Return the (X, Y) coordinate for the center point of the cell that contains the specified text.  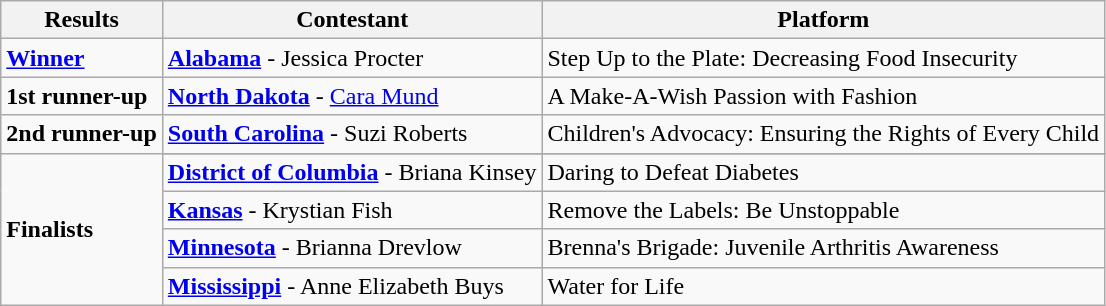
Daring to Defeat Diabetes (824, 172)
Contestant (352, 20)
A Make-A-Wish Passion with Fashion (824, 96)
Alabama - Jessica Procter (352, 58)
District of Columbia - Briana Kinsey (352, 172)
Water for Life (824, 286)
1st runner-up (82, 96)
Winner (82, 58)
Brenna's Brigade: Juvenile Arthritis Awareness (824, 248)
Minnesota - Brianna Drevlow (352, 248)
Platform (824, 20)
North Dakota - Cara Mund (352, 96)
Remove the Labels: Be Unstoppable (824, 210)
Finalists (82, 229)
Kansas - Krystian Fish (352, 210)
Mississippi - Anne Elizabeth Buys (352, 286)
2nd runner-up (82, 134)
South Carolina - Suzi Roberts (352, 134)
Results (82, 20)
Children's Advocacy: Ensuring the Rights of Every Child (824, 134)
Step Up to the Plate: Decreasing Food Insecurity (824, 58)
